For the text-containing cell, return its midpoint in [x, y] coordinate format. 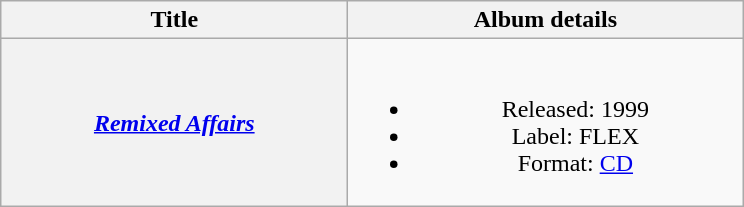
Album details [546, 20]
Remixed Affairs [174, 122]
Title [174, 20]
Released: 1999Label: FLEXFormat: CD [546, 122]
